Determine the [x, y] coordinate at the center of the cell enclosing the given text.  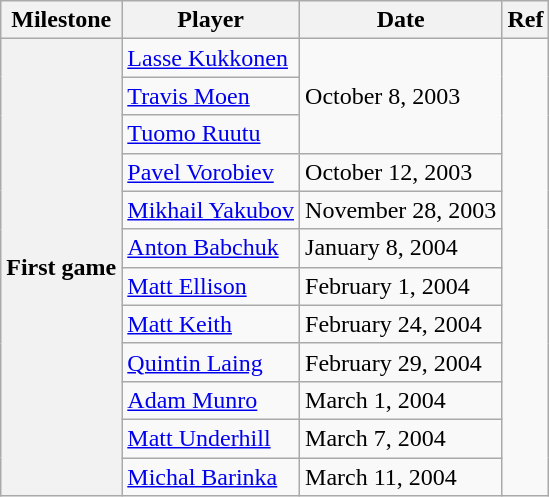
Quintin Laing [211, 362]
January 8, 2004 [401, 248]
Travis Moen [211, 96]
Anton Babchuk [211, 248]
Adam Munro [211, 400]
February 1, 2004 [401, 286]
Milestone [62, 20]
Player [211, 20]
October 8, 2003 [401, 96]
March 11, 2004 [401, 477]
February 29, 2004 [401, 362]
March 7, 2004 [401, 438]
March 1, 2004 [401, 400]
November 28, 2003 [401, 210]
February 24, 2004 [401, 324]
Ref [526, 20]
Tuomo Ruutu [211, 134]
Michal Barinka [211, 477]
Matt Ellison [211, 286]
Mikhail Yakubov [211, 210]
Matt Keith [211, 324]
Pavel Vorobiev [211, 172]
Date [401, 20]
October 12, 2003 [401, 172]
First game [62, 268]
Matt Underhill [211, 438]
Lasse Kukkonen [211, 58]
